Determine the [x, y] coordinate at the center of the cell enclosing the given text.  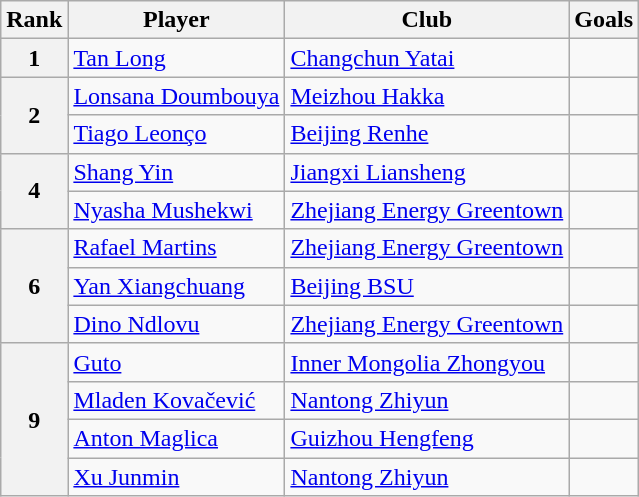
Shang Yin [176, 172]
Player [176, 20]
Tiago Leonço [176, 134]
Yan Xiangchuang [176, 286]
4 [34, 191]
Guizhou Hengfeng [427, 438]
Dino Ndlovu [176, 324]
Xu Junmin [176, 477]
Changchun Yatai [427, 58]
Anton Maglica [176, 438]
Meizhou Hakka [427, 96]
6 [34, 286]
Inner Mongolia Zhongyou [427, 362]
1 [34, 58]
Beijing Renhe [427, 134]
Nyasha Mushekwi [176, 210]
Rank [34, 20]
Goals [604, 20]
2 [34, 115]
Jiangxi Liansheng [427, 172]
Beijing BSU [427, 286]
Guto [176, 362]
Mladen Kovačević [176, 400]
Lonsana Doumbouya [176, 96]
Tan Long [176, 58]
Club [427, 20]
9 [34, 419]
Rafael Martins [176, 248]
